Extract the [X, Y] coordinate from the center of the cell holding the provided text.  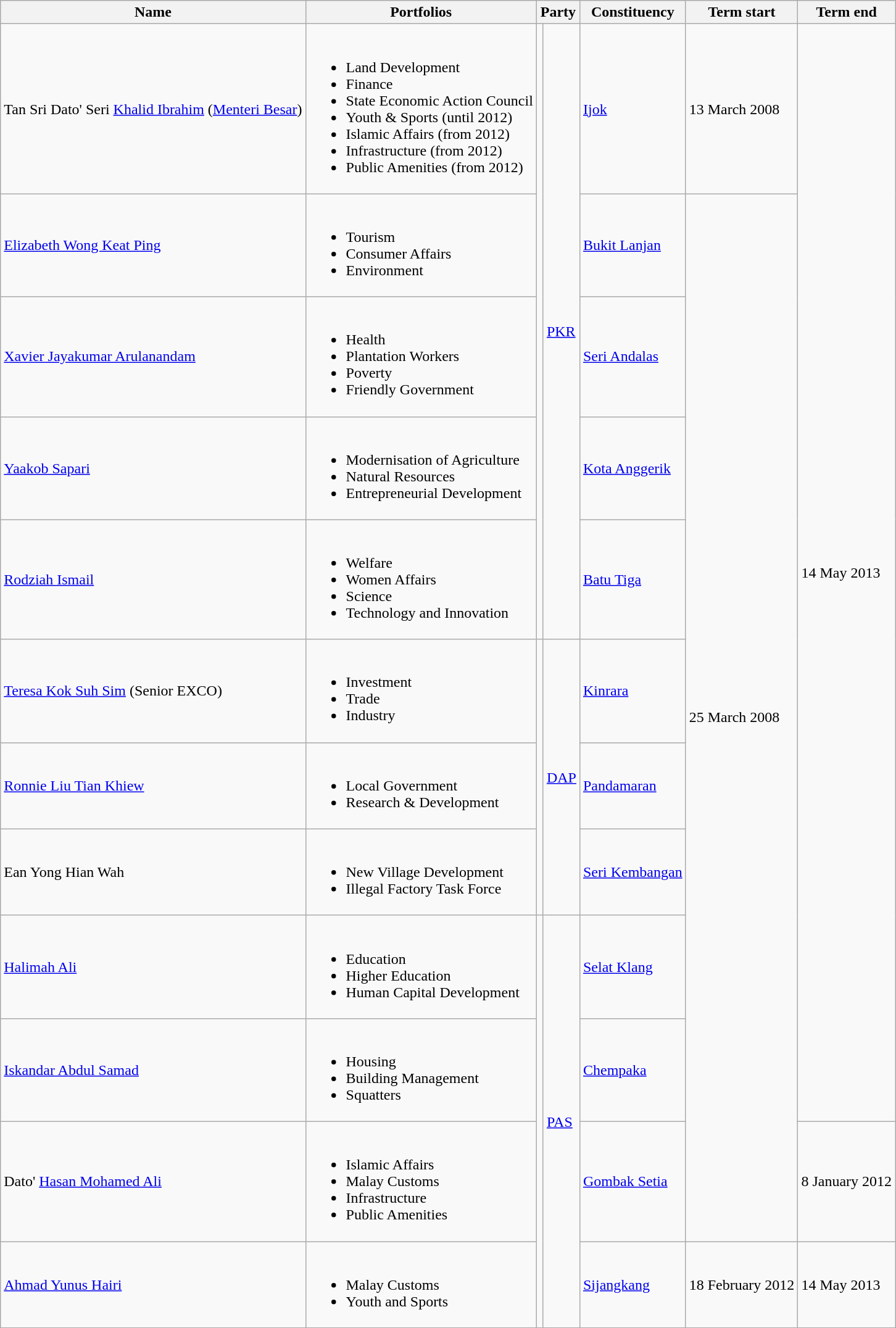
Seri Kembangan [633, 872]
8 January 2012 [847, 1181]
New Village DevelopmentIllegal Factory Task Force [421, 872]
Portfolios [421, 12]
Term end [847, 12]
Gombak Setia [633, 1181]
Sijangkang [633, 1285]
Party [558, 12]
Kinrara [633, 691]
HealthPlantation WorkersPovertyFriendly Government [421, 357]
Ahmad Yunus Hairi [153, 1285]
Elizabeth Wong Keat Ping [153, 246]
Ean Yong Hian Wah [153, 872]
Ronnie Liu Tian Khiew [153, 786]
PKR [562, 332]
Ijok [633, 109]
Seri Andalas [633, 357]
Malay CustomsYouth and Sports [421, 1285]
Xavier Jayakumar Arulanandam [153, 357]
DAP [562, 778]
Kota Anggerik [633, 468]
HousingBuilding ManagementSquatters [421, 1070]
Bukit Lanjan [633, 246]
EducationHigher EducationHuman Capital Development [421, 966]
WelfareWomen AffairsScienceTechnology and Innovation [421, 579]
Islamic AffairsMalay CustomsInfrastructurePublic Amenities [421, 1181]
Selat Klang [633, 966]
Iskandar Abdul Samad [153, 1070]
Halimah Ali [153, 966]
Chempaka [633, 1070]
InvestmentTradeIndustry [421, 691]
Name [153, 12]
TourismConsumer AffairsEnvironment [421, 246]
Term start [742, 12]
25 March 2008 [742, 718]
Pandamaran [633, 786]
PAS [562, 1121]
13 March 2008 [742, 109]
Rodziah Ismail [153, 579]
Local GovernmentResearch & Development [421, 786]
Tan Sri Dato' Seri Khalid Ibrahim (Menteri Besar) [153, 109]
Batu Tiga [633, 579]
Teresa Kok Suh Sim (Senior EXCO) [153, 691]
Yaakob Sapari [153, 468]
18 February 2012 [742, 1285]
Constituency [633, 12]
Dato' Hasan Mohamed Ali [153, 1181]
Modernisation of AgricultureNatural ResourcesEntrepreneurial Development [421, 468]
